Scan for the cell matching the given text and deliver its [x, y] coordinate at center. 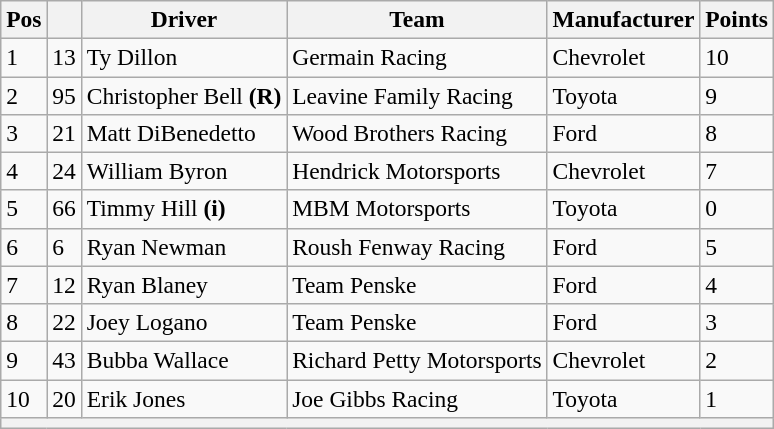
95 [64, 95]
MBM Motorsports [417, 209]
Joe Gibbs Racing [417, 398]
Germain Racing [417, 57]
Christopher Bell (R) [184, 95]
0 [737, 209]
Hendrick Motorsports [417, 171]
20 [64, 398]
Ryan Newman [184, 247]
Ty Dillon [184, 57]
Points [737, 19]
Leavine Family Racing [417, 95]
13 [64, 57]
12 [64, 285]
Ryan Blaney [184, 285]
Driver [184, 19]
Joey Logano [184, 322]
24 [64, 171]
22 [64, 322]
Wood Brothers Racing [417, 133]
Bubba Wallace [184, 360]
Team [417, 19]
William Byron [184, 171]
Richard Petty Motorsports [417, 360]
Pos [24, 19]
21 [64, 133]
Timmy Hill (i) [184, 209]
43 [64, 360]
Erik Jones [184, 398]
Manufacturer [624, 19]
Roush Fenway Racing [417, 247]
66 [64, 209]
Matt DiBenedetto [184, 133]
